Detect which cell encompasses the target text, then output its (X, Y) center coordinate. 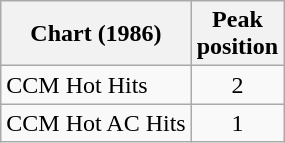
Peakposition (237, 34)
CCM Hot AC Hits (96, 123)
Chart (1986) (96, 34)
2 (237, 85)
1 (237, 123)
CCM Hot Hits (96, 85)
